Detect which cell encompasses the target text, then output its [X, Y] center coordinate. 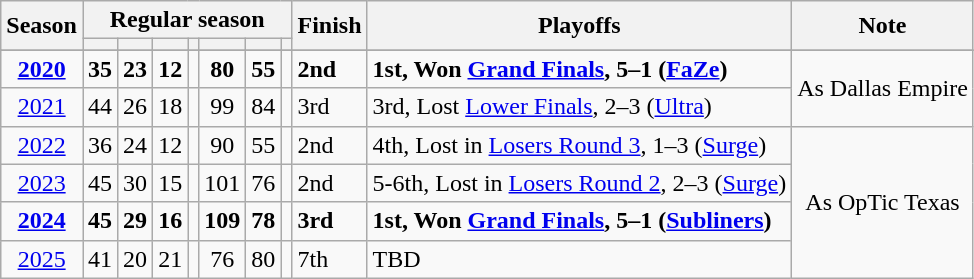
35 [100, 69]
1st, Won Grand Finals, 5–1 (Subliners) [580, 221]
3rd, Lost Lower Finals, 2–3 (Ultra) [580, 107]
30 [136, 183]
78 [264, 221]
44 [100, 107]
20 [136, 259]
2025 [42, 259]
Note [883, 26]
26 [136, 107]
7th [330, 259]
23 [136, 69]
101 [222, 183]
5-6th, Lost in Losers Round 2, 2–3 (Surge) [580, 183]
Regular season [186, 20]
2022 [42, 145]
Playoffs [580, 26]
Season [42, 26]
1st, Won Grand Finals, 5–1 (FaZe) [580, 69]
24 [136, 145]
2021 [42, 107]
16 [170, 221]
29 [136, 221]
As Dallas Empire [883, 88]
41 [100, 259]
99 [222, 107]
90 [222, 145]
As OpTic Texas [883, 202]
109 [222, 221]
36 [100, 145]
2024 [42, 221]
18 [170, 107]
2020 [42, 69]
84 [264, 107]
4th, Lost in Losers Round 3, 1–3 (Surge) [580, 145]
TBD [580, 259]
21 [170, 259]
Finish [330, 26]
2023 [42, 183]
15 [170, 183]
